Return [x, y] of the center of cell containing provided text 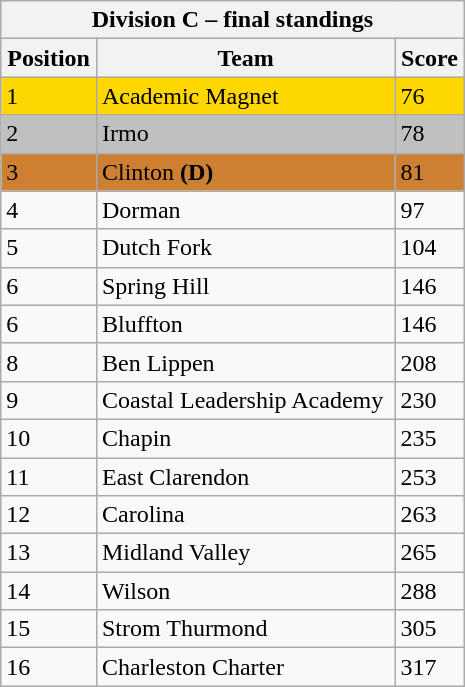
14 [49, 591]
263 [430, 515]
Division C – final standings [233, 20]
Spring Hill [245, 286]
Position [49, 58]
104 [430, 248]
265 [430, 553]
230 [430, 400]
11 [49, 477]
Score [430, 58]
8 [49, 362]
Charleston Charter [245, 667]
305 [430, 629]
13 [49, 553]
2 [49, 134]
253 [430, 477]
Coastal Leadership Academy [245, 400]
Carolina [245, 515]
76 [430, 96]
Midland Valley [245, 553]
Ben Lippen [245, 362]
10 [49, 438]
208 [430, 362]
Dutch Fork [245, 248]
78 [430, 134]
1 [49, 96]
Clinton (D) [245, 172]
East Clarendon [245, 477]
12 [49, 515]
5 [49, 248]
Bluffton [245, 324]
Team [245, 58]
97 [430, 210]
9 [49, 400]
Academic Magnet [245, 96]
3 [49, 172]
16 [49, 667]
Strom Thurmond [245, 629]
15 [49, 629]
4 [49, 210]
288 [430, 591]
Dorman [245, 210]
Wilson [245, 591]
81 [430, 172]
317 [430, 667]
Irmo [245, 134]
235 [430, 438]
Chapin [245, 438]
